Return the (x, y) coordinate for the center point of the cell that contains the specified text.  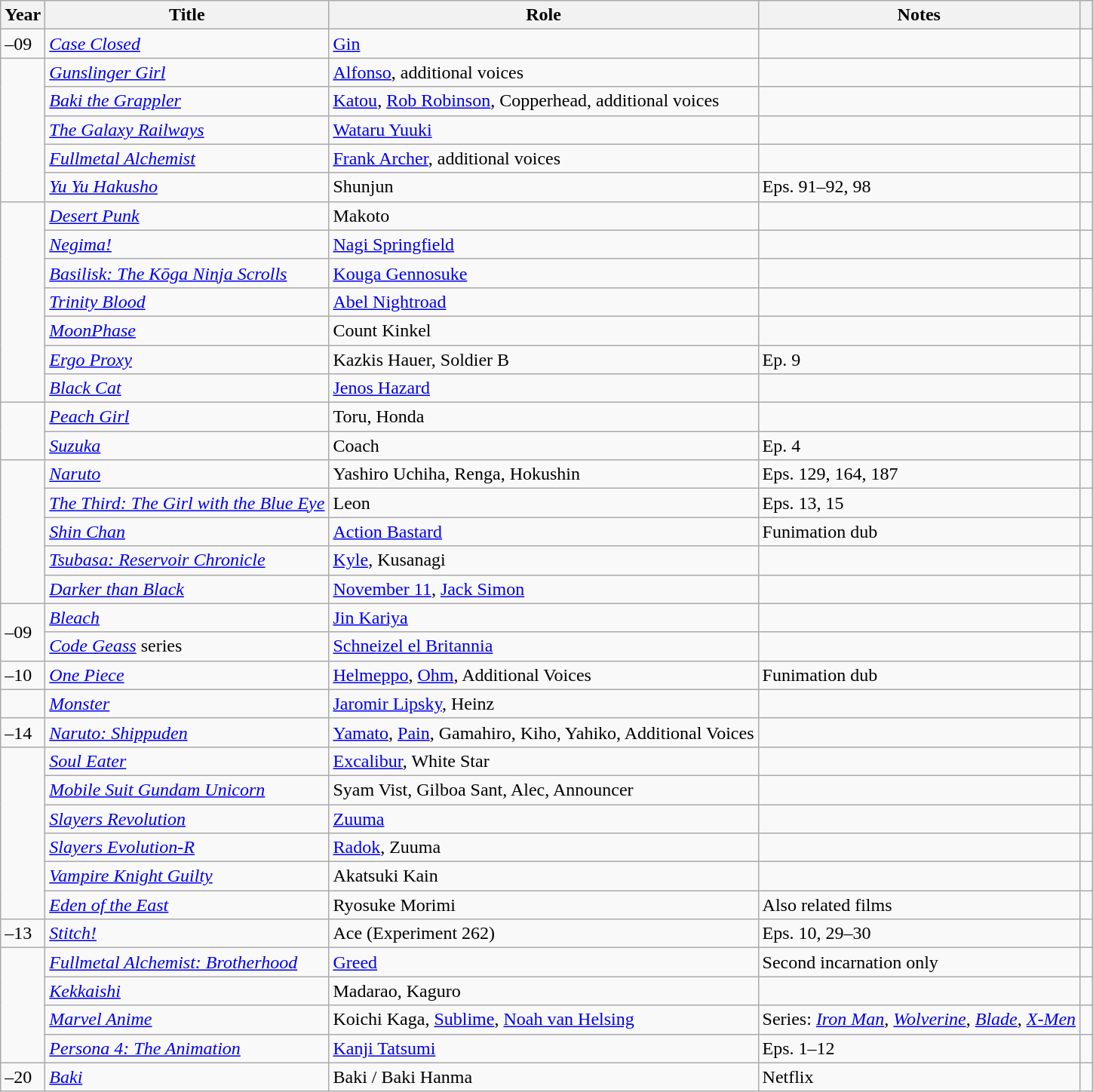
Gunslinger Girl (187, 72)
Monster (187, 704)
The Galaxy Railways (187, 130)
Excalibur, White Star (543, 761)
Trinity Blood (187, 302)
Also related films (919, 905)
Koichi Kaga, Sublime, Noah van Helsing (543, 1020)
Zuuma (543, 818)
Eps. 10, 29–30 (919, 934)
Year (23, 15)
Kouga Gennosuke (543, 273)
Kazkis Hauer, Soldier B (543, 360)
Frank Archer, additional voices (543, 158)
Eps. 13, 15 (919, 503)
Madarao, Kaguro (543, 991)
Eden of the East (187, 905)
Basilisk: The Kōga Ninja Scrolls (187, 273)
Shunjun (543, 187)
Ep. 9 (919, 360)
Alfonso, additional voices (543, 72)
Peach Girl (187, 417)
Title (187, 15)
–10 (23, 675)
Negima! (187, 244)
Kekkaishi (187, 991)
Black Cat (187, 388)
Case Closed (187, 44)
The Third: The Girl with the Blue Eye (187, 503)
Ep. 4 (919, 446)
Slayers Revolution (187, 818)
Coach (543, 446)
Baki (187, 1077)
Soul Eater (187, 761)
Katou, Rob Robinson, Copperhead, additional voices (543, 101)
Baki / Baki Hanma (543, 1077)
Marvel Anime (187, 1020)
Darker than Black (187, 589)
Greed (543, 962)
Toru, Honda (543, 417)
One Piece (187, 675)
Makoto (543, 216)
Eps. 91–92, 98 (919, 187)
Slayers Evolution-R (187, 848)
–14 (23, 732)
Shin Chan (187, 532)
Persona 4: The Animation (187, 1048)
Suzuka (187, 446)
Leon (543, 503)
Bleach (187, 618)
Gin (543, 44)
Eps. 1–12 (919, 1048)
Action Bastard (543, 532)
Helmeppo, Ohm, Additional Voices (543, 675)
Notes (919, 15)
Vampire Knight Guilty (187, 876)
Count Kinkel (543, 330)
Nagi Springfield (543, 244)
Yamato, Pain, Gamahiro, Kiho, Yahiko, Additional Voices (543, 732)
Wataru Yuuki (543, 130)
MoonPhase (187, 330)
Naruto (187, 474)
Baki the Grappler (187, 101)
Second incarnation only (919, 962)
Ergo Proxy (187, 360)
Fullmetal Alchemist: Brotherhood (187, 962)
Stitch! (187, 934)
Eps. 129, 164, 187 (919, 474)
Fullmetal Alchemist (187, 158)
Naruto: Shippuden (187, 732)
Yashiro Uchiha, Renga, Hokushin (543, 474)
Jaromir Lipsky, Heinz (543, 704)
Jenos Hazard (543, 388)
Yu Yu Hakusho (187, 187)
Radok, Zuuma (543, 848)
November 11, Jack Simon (543, 589)
–20 (23, 1077)
Code Geass series (187, 646)
Syam Vist, Gilboa Sant, Alec, Announcer (543, 790)
Tsubasa: Reservoir Chronicle (187, 560)
Kyle, Kusanagi (543, 560)
Abel Nightroad (543, 302)
Schneizel el Britannia (543, 646)
Netflix (919, 1077)
Jin Kariya (543, 618)
Akatsuki Kain (543, 876)
–13 (23, 934)
Desert Punk (187, 216)
Role (543, 15)
Kanji Tatsumi (543, 1048)
Series: Iron Man, Wolverine, Blade, X-Men (919, 1020)
Mobile Suit Gundam Unicorn (187, 790)
Ace (Experiment 262) (543, 934)
Ryosuke Morimi (543, 905)
